Return the [x, y] coordinate for the center point of the cell that contains the specified text.  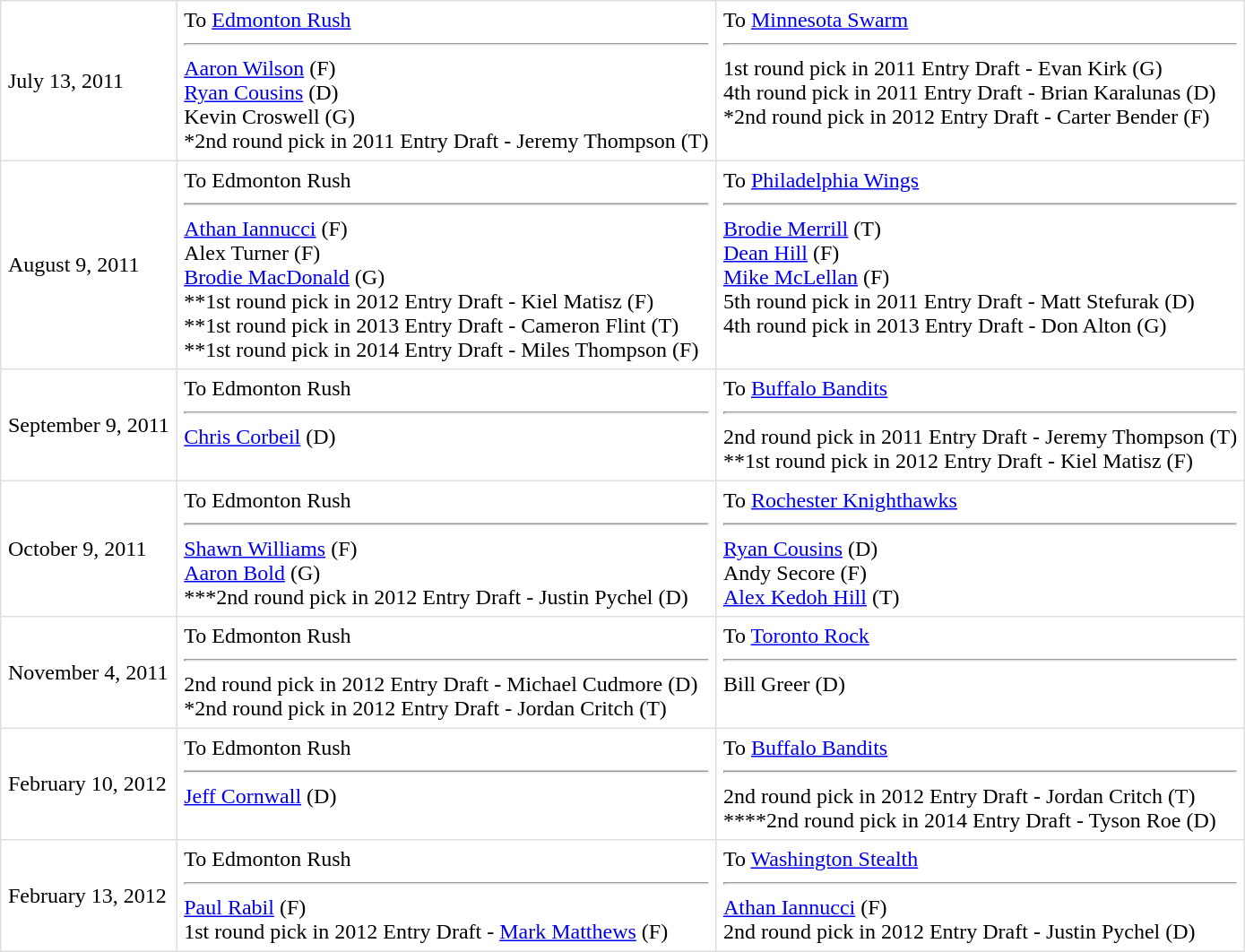
To Toronto Rock Bill Greer (D) [981, 672]
September 9, 2011 [89, 425]
February 10, 2012 [89, 783]
To Edmonton RushChris Corbeil (D) [446, 425]
February 13, 2012 [89, 896]
To Edmonton RushAaron Wilson (F)Ryan Cousins (D)Kevin Croswell (G)*2nd round pick in 2011 Entry Draft - Jeremy Thompson (T) [446, 81]
To Edmonton Rush 2nd round pick in 2012 Entry Draft - Michael Cudmore (D)*2nd round pick in 2012 Entry Draft - Jordan Critch (T) [446, 672]
To Buffalo Bandits2nd round pick in 2011 Entry Draft - Jeremy Thompson (T)**1st round pick in 2012 Entry Draft - Kiel Matisz (F) [981, 425]
To Washington Stealth Athan Iannucci (F)2nd round pick in 2012 Entry Draft - Justin Pychel (D) [981, 896]
October 9, 2011 [89, 549]
To Edmonton Rush Paul Rabil (F)1st round pick in 2012 Entry Draft - Mark Matthews (F) [446, 896]
July 13, 2011 [89, 81]
To Edmonton Rush Jeff Cornwall (D) [446, 783]
To Edmonton RushShawn Williams (F)Aaron Bold (G)***2nd round pick in 2012 Entry Draft - Justin Pychel (D) [446, 549]
To Rochester KnighthawksRyan Cousins (D)Andy Secore (F)Alex Kedoh Hill (T) [981, 549]
November 4, 2011 [89, 672]
August 9, 2011 [89, 264]
To Buffalo Bandits 2nd round pick in 2012 Entry Draft - Jordan Critch (T)****2nd round pick in 2014 Entry Draft - Tyson Roe (D) [981, 783]
